Locate the cell with the specified text and output its (x, y) center coordinate. 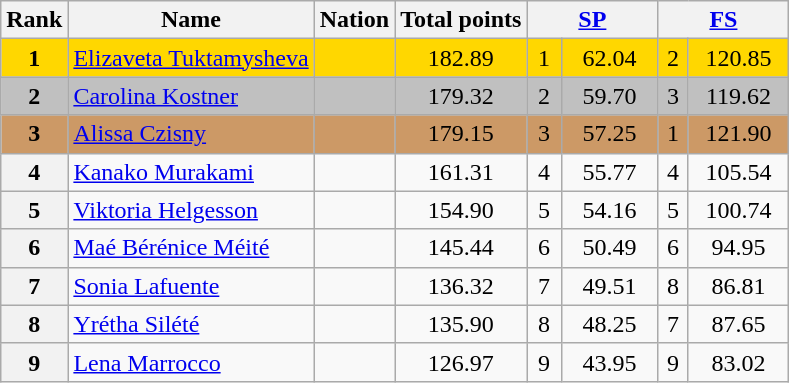
Carolina Kostner (191, 96)
87.65 (738, 324)
83.02 (738, 362)
Yrétha Silété (191, 324)
54.16 (610, 210)
119.62 (738, 96)
120.85 (738, 58)
59.70 (610, 96)
135.90 (461, 324)
161.31 (461, 172)
Name (191, 20)
145.44 (461, 248)
182.89 (461, 58)
179.32 (461, 96)
FS (724, 20)
121.90 (738, 134)
SP (592, 20)
Alissa Czisny (191, 134)
57.25 (610, 134)
50.49 (610, 248)
Rank (34, 20)
Sonia Lafuente (191, 286)
Viktoria Helgesson (191, 210)
Nation (354, 20)
Lena Marrocco (191, 362)
154.90 (461, 210)
Elizaveta Tuktamysheva (191, 58)
62.04 (610, 58)
49.51 (610, 286)
179.15 (461, 134)
43.95 (610, 362)
48.25 (610, 324)
94.95 (738, 248)
Total points (461, 20)
Maé Bérénice Méité (191, 248)
136.32 (461, 286)
55.77 (610, 172)
126.97 (461, 362)
Kanako Murakami (191, 172)
105.54 (738, 172)
86.81 (738, 286)
100.74 (738, 210)
